From the cell containing the given text, extract its center point as (X, Y) coordinate. 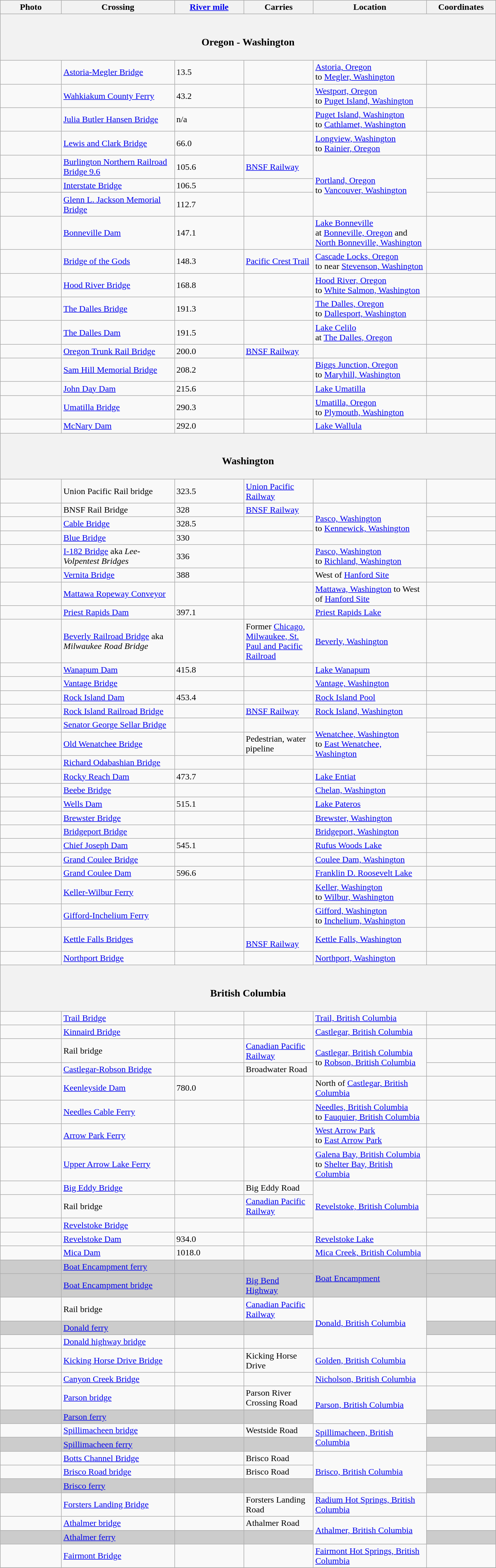
112.7 (209, 204)
Pedestrian, water pipeline (278, 744)
Washington (248, 456)
Puget Island, Washingtonto Cathlamet, Washington (370, 119)
Upper Arrow Lake Ferry (118, 1164)
328.5 (209, 524)
Kicking Horse Drive (278, 1360)
Senator George Sellar Bridge (118, 725)
Astoria, Oregonto Megler, Washington (370, 72)
Mica Dam (118, 1253)
Needles, British Columbiato Fauquier, British Columbia (370, 1112)
Cascade Locks, Oregonto near Stevenson, Washington (370, 262)
Parson River Crossing Road (278, 1398)
388 (209, 575)
Hood River Bridge (118, 285)
Priest Rapids Dam (118, 613)
Portland, Oregonto Vancouver, Washington (370, 185)
Rock Island, Washington (370, 711)
The Dalles Dam (118, 332)
596.6 (209, 873)
Castlegar, British Columbia (370, 1032)
43.2 (209, 96)
Keller-Wilbur Ferry (118, 892)
Parson bridge (118, 1398)
Burlington Northern Railroad Bridge 9.6 (118, 167)
Wanapum Dam (118, 670)
Lake Wanapum (370, 670)
Gifford, Washingtonto Inchelium, Washington (370, 915)
Westside Road (278, 1431)
Forsters Landing Bridge (118, 1504)
Fairmont Bridge (118, 1556)
Former Chicago, Milwaukee, St. Paul and Pacific Railroad (278, 641)
Oregon Trunk Rail Bridge (118, 351)
Umatilla, Oregonto Plymouth, Washington (370, 407)
Interstate Bridge (118, 185)
Coordinates (461, 7)
Kettle Falls, Washington (370, 939)
Coulee Dam, Washington (370, 859)
Vernita Bridge (118, 575)
Longview, Washingtonto Rainier, Oregon (370, 143)
Franklin D. Roosevelt Lake (370, 873)
West of Hanford Site (370, 575)
Wahkiakum County Ferry (118, 96)
Forsters Landing Road (278, 1504)
Keenleyside Dam (118, 1088)
66.0 (209, 143)
934.0 (209, 1239)
Boat Encampment ferry (118, 1267)
n/a (209, 119)
106.5 (209, 185)
200.0 (209, 351)
515.1 (209, 804)
Spillimacheen ferry (118, 1444)
415.8 (209, 670)
I-182 Bridge aka Lee-Volpentest Bridges (118, 556)
Photo (31, 7)
Botts Channel Bridge (118, 1458)
West Arrow Parkto East Arrow Park (370, 1136)
453.4 (209, 697)
Parson, British Columbia (370, 1405)
Keller, Washingtonto Wilbur, Washington (370, 892)
Cable Bridge (118, 524)
Needles Cable Ferry (118, 1112)
168.8 (209, 285)
Revelstoke, British Columbia (370, 1206)
Athalmer, British Columbia (370, 1530)
Priest Rapids Lake (370, 613)
Beverly Railroad Bridge aka Milwaukee Road Bridge (118, 641)
Grand Coulee Dam (118, 873)
Location (370, 7)
780.0 (209, 1088)
North of Castlegar, British Columbia (370, 1088)
Athalmer ferry (118, 1537)
473.7 (209, 776)
Lewis and Clark Bridge (118, 143)
323.5 (209, 491)
Lake Umatilla (370, 389)
Bridgeport Bridge (118, 832)
Westport, Oregonto Puget Island, Washington (370, 96)
Glenn L. Jackson Memorial Bridge (118, 204)
Boat Encampment (370, 1278)
148.3 (209, 262)
Athalmer bridge (118, 1523)
Arrow Park Ferry (118, 1136)
Wells Dam (118, 804)
Kettle Falls Bridges (118, 939)
British Columbia (248, 988)
336 (209, 556)
Old Wenatchee Bridge (118, 744)
Rock Island Railroad Bridge (118, 711)
Hood River, Oregonto White Salmon, Washington (370, 285)
Radium Hot Springs, British Columbia (370, 1504)
Gifford-Inchelium Ferry (118, 915)
Revelstoke Dam (118, 1239)
Castlegar-Robson Bridge (118, 1069)
Vantage, Washington (370, 683)
Revelstoke Bridge (118, 1225)
Lake Celiloat The Dalles, Oregon (370, 332)
215.6 (209, 389)
Athalmer Road (278, 1523)
Broadwater Road (278, 1069)
Galena Bay, British Columbiato Shelter Bay, British Columbia (370, 1164)
Chief Joseph Dam (118, 846)
Oregon - Washington (248, 37)
Kinnaird Bridge (118, 1032)
Lake Bonnevilleat Bonneville, Oregon and North Bonneville, Washington (370, 233)
Brisco, British Columbia (370, 1472)
292.0 (209, 426)
Wenatchee, Washingtonto East Wenatchee, Washington (370, 744)
Julia Butler Hansen Bridge (118, 119)
Donald ferry (118, 1328)
Lake Pateros (370, 804)
290.3 (209, 407)
Trail, British Columbia (370, 1018)
Beebe Bridge (118, 790)
Pasco, Washingtonto Richland, Washington (370, 556)
Mica Creek, British Columbia (370, 1253)
Donald, British Columbia (370, 1323)
Chelan, Washington (370, 790)
Golden, British Columbia (370, 1360)
River mile (209, 7)
Pacific Crest Trail (278, 262)
Astoria-Megler Bridge (118, 72)
Nicholson, British Columbia (370, 1379)
Spillimacheen, British Columbia (370, 1437)
Big Eddy Bridge (118, 1188)
147.1 (209, 233)
Mattawa, Washington to West of Hanford Site (370, 594)
Canyon Creek Bridge (118, 1379)
Crossing (118, 7)
Parson ferry (118, 1417)
328 (209, 510)
Sam Hill Memorial Bridge (118, 370)
Big Bend Highway (278, 1286)
BNSF Rail Bridge (118, 510)
John Day Dam (118, 389)
Big Eddy Road (278, 1188)
Mattawa Ropeway Conveyor (118, 594)
Brewster Bridge (118, 818)
McNary Dam (118, 426)
Carries (278, 7)
Lake Wallula (370, 426)
Pasco, Washingtonto Kennewick, Washington (370, 524)
191.3 (209, 309)
Spillimacheen bridge (118, 1431)
Brisco ferry (118, 1486)
545.1 (209, 846)
Union Pacific Railway (278, 491)
Union Pacific Rail bridge (118, 491)
191.5 (209, 332)
Boat Encampment bridge (118, 1286)
Revelstoke Lake (370, 1239)
Northport Bridge (118, 958)
Donald highway bridge (118, 1342)
Biggs Junction, Oregonto Maryhill, Washington (370, 370)
330 (209, 538)
Rock Island Dam (118, 697)
Bonneville Dam (118, 233)
Rufus Woods Lake (370, 846)
Lake Entiat (370, 776)
Blue Bridge (118, 538)
Brisco Road bridge (118, 1472)
Northport, Washington (370, 958)
105.6 (209, 167)
The Dalles, Oregonto Dallesport, Washington (370, 309)
Beverly, Washington (370, 641)
The Dalles Bridge (118, 309)
13.5 (209, 72)
Fairmont Hot Springs, British Columbia (370, 1556)
Rock Island Pool (370, 697)
Castlegar, British Columbiato Robson, British Columbia (370, 1057)
Vantage Bridge (118, 683)
Grand Coulee Bridge (118, 859)
208.2 (209, 370)
Brewster, Washington (370, 818)
Bridgeport, Washington (370, 832)
Trail Bridge (118, 1018)
1018.0 (209, 1253)
397.1 (209, 613)
Richard Odabashian Bridge (118, 762)
Bridge of the Gods (118, 262)
Kicking Horse Drive Bridge (118, 1360)
Rocky Reach Dam (118, 776)
Umatilla Bridge (118, 407)
